Pinpoint the cell where the given text exists, returning its (X, Y) midpoint coordinate. 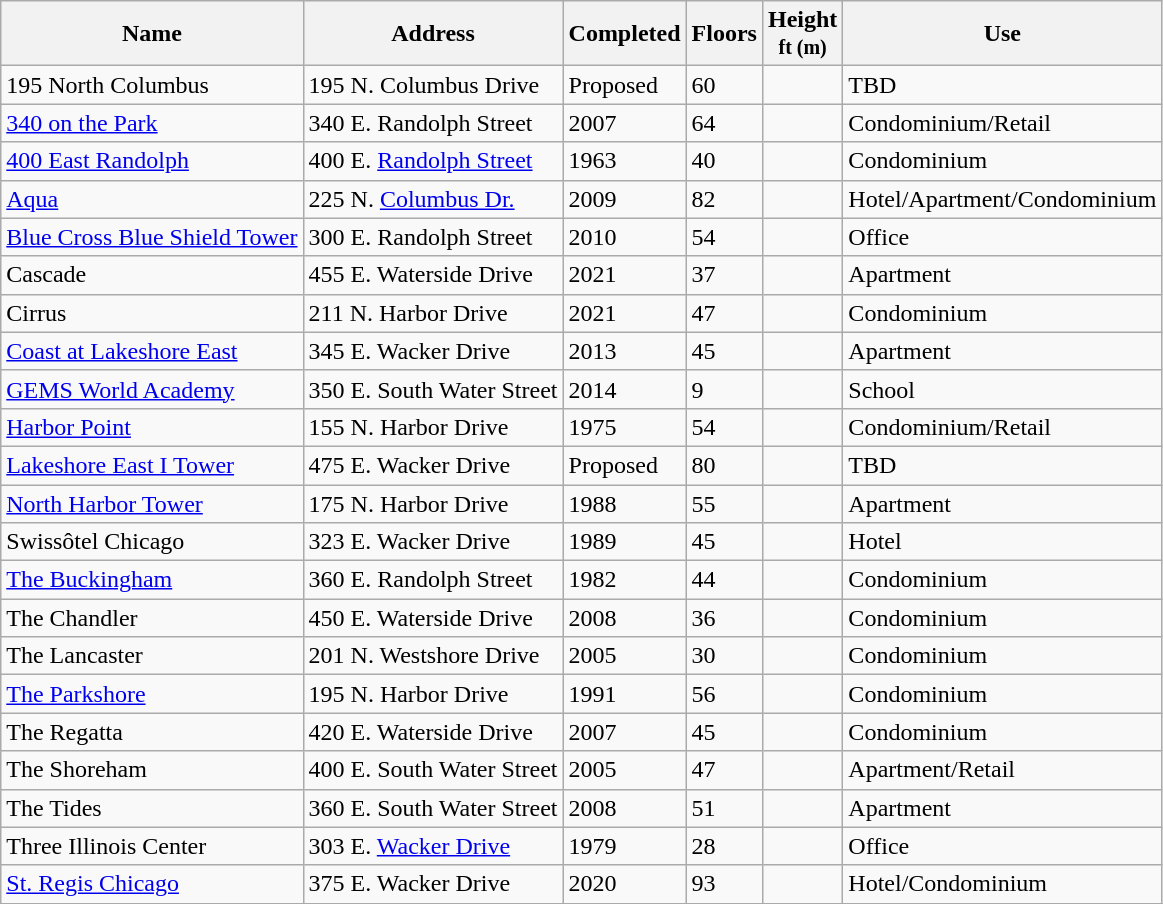
The Shoreham (152, 770)
St. Regis Chicago (152, 884)
55 (724, 503)
28 (724, 846)
Apartment/Retail (1002, 770)
1963 (624, 161)
Blue Cross Blue Shield Tower (152, 237)
37 (724, 275)
The Buckingham (152, 580)
Three Illinois Center (152, 846)
1975 (624, 427)
340 on the Park (152, 123)
300 E. Randolph Street (433, 237)
2010 (624, 237)
201 N. Westshore Drive (433, 656)
400 E. Randolph Street (433, 161)
80 (724, 465)
195 N. Harbor Drive (433, 694)
400 East Randolph (152, 161)
The Regatta (152, 732)
211 N. Harbor Drive (433, 313)
Name (152, 34)
340 E. Randolph Street (433, 123)
1982 (624, 580)
The Tides (152, 808)
375 E. Wacker Drive (433, 884)
30 (724, 656)
323 E. Wacker Drive (433, 542)
Coast at Lakeshore East (152, 351)
Address (433, 34)
303 E. Wacker Drive (433, 846)
82 (724, 199)
64 (724, 123)
North Harbor Tower (152, 503)
9 (724, 389)
225 N. Columbus Dr. (433, 199)
Hotel/Condominium (1002, 884)
36 (724, 618)
40 (724, 161)
195 North Columbus (152, 85)
1989 (624, 542)
Cirrus (152, 313)
93 (724, 884)
350 E. South Water Street (433, 389)
44 (724, 580)
Aqua (152, 199)
Hotel/Apartment/Condominium (1002, 199)
345 E. Wacker Drive (433, 351)
1979 (624, 846)
1991 (624, 694)
Hotel (1002, 542)
455 E. Waterside Drive (433, 275)
2009 (624, 199)
1988 (624, 503)
56 (724, 694)
Harbor Point (152, 427)
2013 (624, 351)
60 (724, 85)
Cascade (152, 275)
155 N. Harbor Drive (433, 427)
2020 (624, 884)
175 N. Harbor Drive (433, 503)
420 E. Waterside Drive (433, 732)
Lakeshore East I Tower (152, 465)
The Lancaster (152, 656)
Use (1002, 34)
Swissôtel Chicago (152, 542)
The Chandler (152, 618)
The Parkshore (152, 694)
Completed (624, 34)
GEMS World Academy (152, 389)
Floors (724, 34)
2014 (624, 389)
360 E. Randolph Street (433, 580)
400 E. South Water Street (433, 770)
Heightft (m) (802, 34)
475 E. Wacker Drive (433, 465)
School (1002, 389)
195 N. Columbus Drive (433, 85)
450 E. Waterside Drive (433, 618)
360 E. South Water Street (433, 808)
51 (724, 808)
